Detect which cell encompasses the target text, then output its (X, Y) center coordinate. 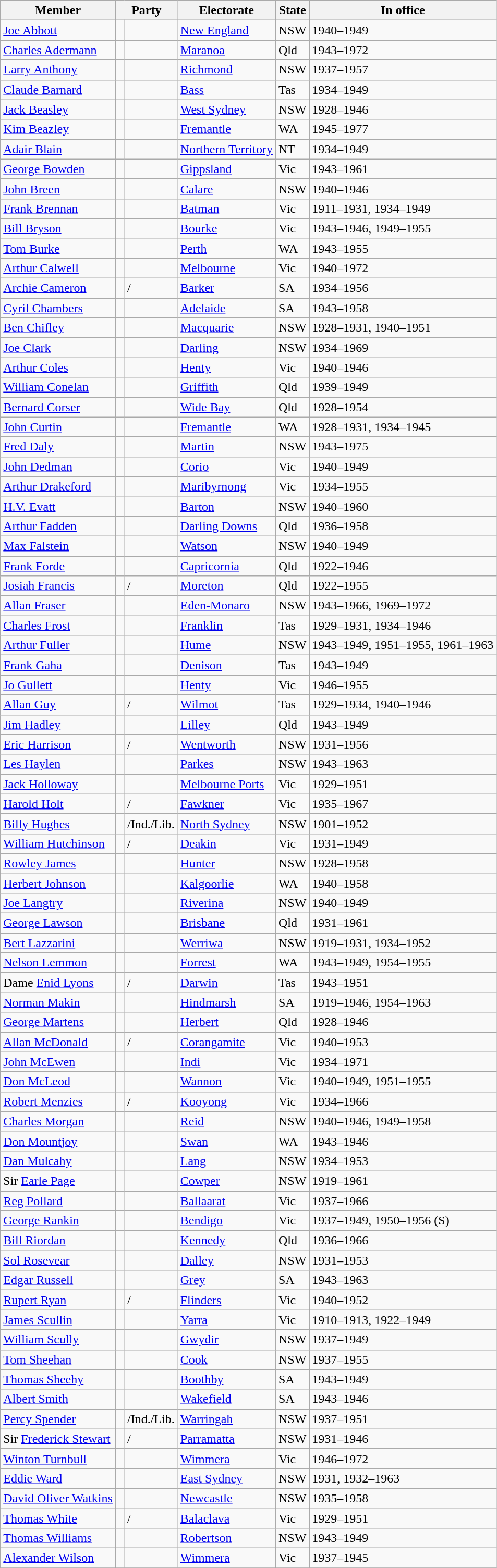
1931–1946 (403, 1439)
Dan Mulcahy (58, 1161)
Franklin (226, 626)
1939–1949 (403, 387)
Moreton (226, 586)
Robert Menzies (58, 1101)
Wannon (226, 1082)
Macquarie (226, 328)
Claude Barnard (58, 90)
Eric Harrison (58, 744)
Cook (226, 1359)
Fred Daly (58, 447)
Don McLeod (58, 1082)
1934–1956 (403, 288)
1943–1946, 1949–1955 (403, 228)
George Lawson (58, 923)
1928–1954 (403, 407)
Deakin (226, 843)
1940–1958 (403, 884)
1937–1957 (403, 70)
Wilmot (226, 705)
1922–1946 (403, 566)
Wentworth (226, 744)
Barker (226, 288)
Balaclava (226, 1518)
1936–1966 (403, 1241)
1937–1949 (403, 1340)
William Conelan (58, 387)
H.V. Evatt (58, 506)
1922–1955 (403, 586)
Hume (226, 645)
Allan McDonald (58, 1042)
Arthur Coles (58, 367)
Indi (226, 1062)
Jack Holloway (58, 784)
Perth (226, 249)
Frank Forde (58, 566)
1940–1960 (403, 506)
1940–1946, 1949–1958 (403, 1121)
Dalley (226, 1260)
1934–1955 (403, 486)
1937–1945 (403, 1558)
Grey (226, 1280)
Eden-Monaro (226, 606)
Sir Earle Page (58, 1181)
Bendigo (226, 1221)
Ben Chifley (58, 328)
John McEwen (58, 1062)
1936–1958 (403, 526)
Adelaide (226, 308)
Don Mountjoy (58, 1141)
John Breen (58, 189)
1934–1969 (403, 348)
1943–1951 (403, 983)
Charles Adermann (58, 50)
Thomas Williams (58, 1538)
1943–1972 (403, 50)
Melbourne (226, 268)
Ballaarat (226, 1200)
Gwydir (226, 1340)
Boothby (226, 1379)
Party (146, 10)
Albert Smith (58, 1399)
New England (226, 30)
Electorate (226, 10)
Parkes (226, 764)
Herbert Johnson (58, 884)
1931–1956 (403, 744)
Corangamite (226, 1042)
Frank Brennan (58, 209)
State (292, 10)
Tom Burke (58, 249)
Northern Territory (226, 149)
Wakefield (226, 1399)
Werriwa (226, 943)
East Sydney (226, 1478)
1943–1961 (403, 169)
1940–1972 (403, 268)
Forrest (226, 963)
1940–1953 (403, 1042)
William Scully (58, 1340)
Harold Holt (58, 804)
Maranoa (226, 50)
Sir Frederick Stewart (58, 1439)
John Dedman (58, 467)
Darling (226, 348)
Arthur Fuller (58, 645)
Thomas Sheehy (58, 1379)
Joe Abbott (58, 30)
Reid (226, 1121)
Percy Spender (58, 1419)
James Scullin (58, 1320)
Arthur Fadden (58, 526)
Yarra (226, 1320)
1910–1913, 1922–1949 (403, 1320)
Riverina (226, 903)
Bert Lazzarini (58, 943)
Hindmarsh (226, 1002)
Herbert (226, 1022)
Archie Cameron (58, 288)
1901–1952 (403, 824)
1937–1949, 1950–1956 (S) (403, 1221)
Thomas White (58, 1518)
Barton (226, 506)
Fawkner (226, 804)
George Martens (58, 1022)
Lang (226, 1161)
1943–1949, 1954–1955 (403, 963)
Winton Turnbull (58, 1459)
Watson (226, 546)
Cyril Chambers (58, 308)
Nelson Lemmon (58, 963)
Darling Downs (226, 526)
1928–1931, 1934–1945 (403, 427)
1946–1955 (403, 685)
Joe Langtry (58, 903)
West Sydney (226, 109)
Rupert Ryan (58, 1300)
1911–1931, 1934–1949 (403, 209)
Charles Morgan (58, 1121)
Arthur Calwell (58, 268)
Rowley James (58, 863)
Darwin (226, 983)
Denison (226, 665)
Kalgoorlie (226, 884)
Dame Enid Lyons (58, 983)
1943–1955 (403, 249)
Swan (226, 1141)
NT (292, 149)
Maribyrnong (226, 486)
Flinders (226, 1300)
1935–1967 (403, 804)
Allan Guy (58, 705)
Alexander Wilson (58, 1558)
1929–1934, 1940–1946 (403, 705)
Capricornia (226, 566)
Calare (226, 189)
1945–1977 (403, 129)
William Hutchinson (58, 843)
Corio (226, 467)
1919–1946, 1954–1963 (403, 1002)
1931–1953 (403, 1260)
1943–1975 (403, 447)
Reg Pollard (58, 1200)
David Oliver Watkins (58, 1498)
Bass (226, 90)
Newcastle (226, 1498)
North Sydney (226, 824)
Parramatta (226, 1439)
1940–1952 (403, 1300)
Kim Beazley (58, 129)
1943–1966, 1969–1972 (403, 606)
1934–1953 (403, 1161)
John Curtin (58, 427)
Kooyong (226, 1101)
Robertson (226, 1538)
Hunter (226, 863)
Bernard Corser (58, 407)
Member (58, 10)
Billy Hughes (58, 824)
Lilley (226, 725)
1928–1931, 1940–1951 (403, 328)
Les Haylen (58, 764)
1934–1966 (403, 1101)
Max Falstein (58, 546)
1929–1931, 1934–1946 (403, 626)
George Rankin (58, 1221)
Bill Bryson (58, 228)
George Bowden (58, 169)
Bourke (226, 228)
Kennedy (226, 1241)
Cowper (226, 1181)
Sol Rosevear (58, 1260)
Wide Bay (226, 407)
Jack Beasley (58, 109)
1946–1972 (403, 1459)
Joe Clark (58, 348)
1943–1949, 1951–1955, 1961–1963 (403, 645)
1935–1958 (403, 1498)
1937–1966 (403, 1200)
1919–1961 (403, 1181)
1943–1958 (403, 308)
1937–1955 (403, 1359)
Edgar Russell (58, 1280)
Jo Gullett (58, 685)
Warringah (226, 1419)
1931, 1932–1963 (403, 1478)
1937–1951 (403, 1419)
1931–1949 (403, 843)
Griffith (226, 387)
1928–1958 (403, 863)
Melbourne Ports (226, 784)
1919–1931, 1934–1952 (403, 943)
Norman Makin (58, 1002)
Brisbane (226, 923)
Larry Anthony (58, 70)
Batman (226, 209)
Gippsland (226, 169)
Martin (226, 447)
1931–1961 (403, 923)
Frank Gaha (58, 665)
In office (403, 10)
Allan Fraser (58, 606)
Charles Frost (58, 626)
Jim Hadley (58, 725)
Eddie Ward (58, 1478)
Adair Blain (58, 149)
Richmond (226, 70)
Bill Riordan (58, 1241)
Josiah Francis (58, 586)
1934–1971 (403, 1062)
Tom Sheehan (58, 1359)
1940–1949, 1951–1955 (403, 1082)
Arthur Drakeford (58, 486)
